From the cell containing the given text, extract its center point as [x, y] coordinate. 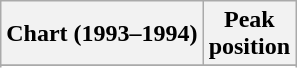
Peakposition [249, 34]
Chart (1993–1994) [102, 34]
